Identify which cell holds the provided text, then report its (X, Y) central coordinate. 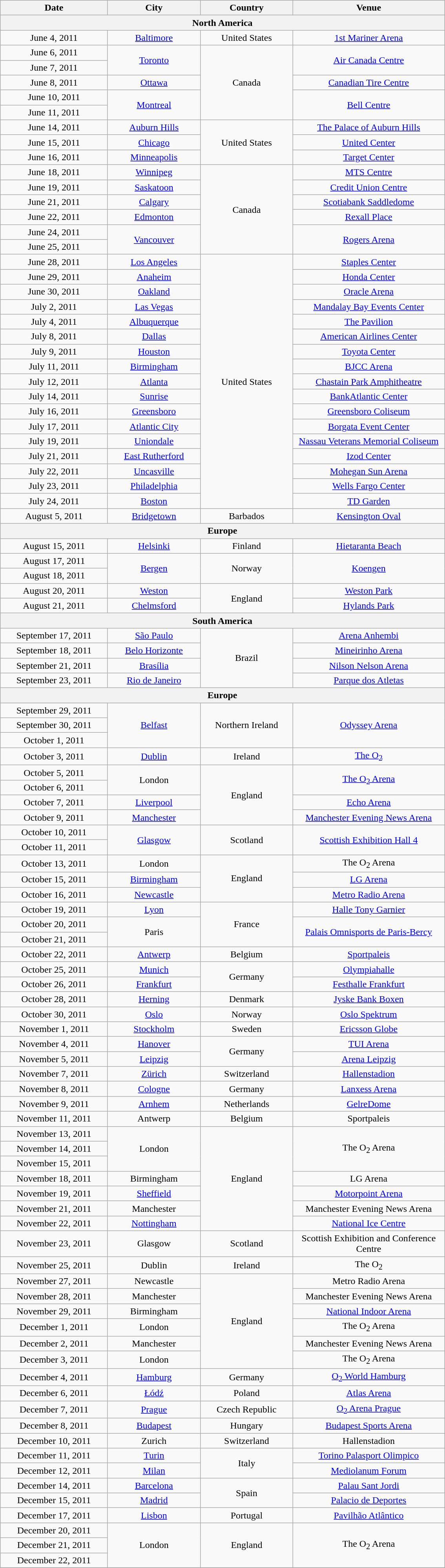
Poland (246, 1393)
November 14, 2011 (54, 1149)
Stockholm (154, 1029)
December 14, 2011 (54, 1486)
November 19, 2011 (54, 1193)
São Paulo (154, 635)
Nottingham (154, 1223)
Staples Center (368, 262)
November 25, 2011 (54, 1265)
November 23, 2011 (54, 1243)
TD Garden (368, 501)
Pavilhão Atlântico (368, 1515)
Toronto (154, 60)
Lisbon (154, 1515)
October 5, 2011 (54, 772)
Oracle Arena (368, 292)
June 6, 2011 (54, 53)
June 11, 2011 (54, 112)
Dallas (154, 337)
October 13, 2011 (54, 864)
Baltimore (154, 38)
Rio de Janeiro (154, 681)
Halle Tony Garnier (368, 909)
Netherlands (246, 1104)
October 25, 2011 (54, 969)
Wells Fargo Center (368, 486)
Zürich (154, 1074)
Winnipeg (154, 172)
July 11, 2011 (54, 366)
Ericsson Globe (368, 1029)
Borgata Event Center (368, 426)
July 24, 2011 (54, 501)
City (154, 8)
December 7, 2011 (54, 1409)
American Airlines Center (368, 337)
June 18, 2011 (54, 172)
Edmonton (154, 217)
Saskatoon (154, 187)
December 11, 2011 (54, 1456)
October 26, 2011 (54, 984)
Barcelona (154, 1486)
October 30, 2011 (54, 1014)
Sweden (246, 1029)
Chelmsford (154, 606)
December 1, 2011 (54, 1327)
Chastain Park Amphitheatre (368, 381)
October 10, 2011 (54, 832)
Olympiahalle (368, 969)
November 4, 2011 (54, 1044)
Greensboro Coliseum (368, 411)
July 21, 2011 (54, 456)
September 29, 2011 (54, 710)
October 20, 2011 (54, 924)
Spain (246, 1493)
Lyon (154, 909)
Budapest (154, 1426)
Credit Union Centre (368, 187)
October 9, 2011 (54, 817)
October 22, 2011 (54, 954)
South America (222, 620)
July 8, 2011 (54, 337)
Bridgetown (154, 516)
Leipzig (154, 1059)
The Palace of Auburn Hills (368, 127)
Uncasville (154, 471)
Chicago (154, 142)
Arena Anhembi (368, 635)
December 2, 2011 (54, 1343)
Brasília (154, 666)
July 22, 2011 (54, 471)
June 15, 2011 (54, 142)
Liverpool (154, 802)
November 27, 2011 (54, 1281)
Czech Republic (246, 1409)
November 7, 2011 (54, 1074)
Venue (368, 8)
Minneapolis (154, 157)
December 12, 2011 (54, 1471)
Oakland (154, 292)
The Pavilion (368, 322)
December 22, 2011 (54, 1560)
November 1, 2011 (54, 1029)
November 11, 2011 (54, 1119)
Honda Center (368, 277)
East Rutherford (154, 456)
Zurich (154, 1441)
Izod Center (368, 456)
June 19, 2011 (54, 187)
Torino Palasport Olimpico (368, 1456)
O2 World Hamburg (368, 1377)
December 17, 2011 (54, 1515)
July 9, 2011 (54, 351)
June 16, 2011 (54, 157)
Mohegan Sun Arena (368, 471)
October 15, 2011 (54, 880)
September 21, 2011 (54, 666)
December 21, 2011 (54, 1545)
Vancouver (154, 240)
October 11, 2011 (54, 847)
December 10, 2011 (54, 1441)
Northern Ireland (246, 725)
July 14, 2011 (54, 396)
Jyske Bank Boxen (368, 999)
June 24, 2011 (54, 232)
August 18, 2011 (54, 576)
June 29, 2011 (54, 277)
June 10, 2011 (54, 97)
Turin (154, 1456)
Nassau Veterans Memorial Coliseum (368, 441)
October 1, 2011 (54, 740)
Air Canada Centre (368, 60)
Mineirinho Arena (368, 650)
1st Mariner Arena (368, 38)
Belfast (154, 725)
Milan (154, 1471)
June 21, 2011 (54, 202)
Denmark (246, 999)
Auburn Hills (154, 127)
Rexall Place (368, 217)
Brazil (246, 658)
Barbados (246, 516)
October 19, 2011 (54, 909)
Munich (154, 969)
November 29, 2011 (54, 1311)
December 15, 2011 (54, 1500)
Mediolanum Forum (368, 1471)
Montreal (154, 105)
Las Vegas (154, 307)
Scottish Exhibition and Conference Centre (368, 1243)
November 28, 2011 (54, 1296)
Nilson Nelson Arena (368, 666)
Bergen (154, 568)
Motorpoint Arena (368, 1193)
November 21, 2011 (54, 1208)
November 13, 2011 (54, 1134)
Herning (154, 999)
Canadian Tire Centre (368, 82)
Madrid (154, 1500)
Oslo (154, 1014)
Finland (246, 546)
June 7, 2011 (54, 68)
October 6, 2011 (54, 787)
North America (222, 23)
Greensboro (154, 411)
Calgary (154, 202)
August 20, 2011 (54, 591)
Boston (154, 501)
Echo Arena (368, 802)
Albuquerque (154, 322)
Los Angeles (154, 262)
BankAtlantic Center (368, 396)
Hietaranta Beach (368, 546)
Łódź (154, 1393)
June 4, 2011 (54, 38)
Palais Omnisports de Paris-Bercy (368, 932)
Arnhem (154, 1104)
France (246, 924)
Atlas Arena (368, 1393)
Prague (154, 1409)
November 8, 2011 (54, 1089)
Odyssey Arena (368, 725)
Helsinki (154, 546)
Weston (154, 591)
Lanxess Arena (368, 1089)
November 18, 2011 (54, 1178)
National Ice Centre (368, 1223)
October 21, 2011 (54, 939)
Arena Leipzig (368, 1059)
Budapest Sports Arena (368, 1426)
July 17, 2011 (54, 426)
Kensington Oval (368, 516)
Parque dos Atletas (368, 681)
BJCC Arena (368, 366)
October 16, 2011 (54, 895)
Date (54, 8)
September 18, 2011 (54, 650)
Portugal (246, 1515)
July 4, 2011 (54, 322)
July 12, 2011 (54, 381)
Anaheim (154, 277)
Oslo Spektrum (368, 1014)
Belo Horizonte (154, 650)
Palacio de Deportes (368, 1500)
October 28, 2011 (54, 999)
Target Center (368, 157)
Toyota Center (368, 351)
United Center (368, 142)
June 22, 2011 (54, 217)
Scottish Exhibition Hall 4 (368, 840)
Hanover (154, 1044)
June 28, 2011 (54, 262)
December 3, 2011 (54, 1359)
Italy (246, 1463)
Cologne (154, 1089)
July 23, 2011 (54, 486)
Festhalle Frankfurt (368, 984)
June 25, 2011 (54, 247)
O2 Arena Prague (368, 1409)
September 30, 2011 (54, 725)
National Indoor Arena (368, 1311)
Hamburg (154, 1377)
Koengen (368, 568)
November 15, 2011 (54, 1164)
August 15, 2011 (54, 546)
TUI Arena (368, 1044)
Uniondale (154, 441)
December 20, 2011 (54, 1530)
October 3, 2011 (54, 756)
Sunrise (154, 396)
June 14, 2011 (54, 127)
July 19, 2011 (54, 441)
Rogers Arena (368, 240)
December 8, 2011 (54, 1426)
December 6, 2011 (54, 1393)
Ottawa (154, 82)
MTS Centre (368, 172)
August 21, 2011 (54, 606)
November 5, 2011 (54, 1059)
Scotiabank Saddledome (368, 202)
Philadelphia (154, 486)
Sheffield (154, 1193)
GelreDome (368, 1104)
Frankfurt (154, 984)
August 5, 2011 (54, 516)
Paris (154, 932)
Atlanta (154, 381)
October 7, 2011 (54, 802)
Mandalay Bay Events Center (368, 307)
Palau Sant Jordi (368, 1486)
Hylands Park (368, 606)
September 23, 2011 (54, 681)
November 22, 2011 (54, 1223)
Bell Centre (368, 105)
September 17, 2011 (54, 635)
June 30, 2011 (54, 292)
Hungary (246, 1426)
Country (246, 8)
Atlantic City (154, 426)
November 9, 2011 (54, 1104)
Houston (154, 351)
Weston Park (368, 591)
June 8, 2011 (54, 82)
July 16, 2011 (54, 411)
December 4, 2011 (54, 1377)
July 2, 2011 (54, 307)
August 17, 2011 (54, 561)
